Extract the (X, Y) coordinate from the center of the cell holding the provided text.  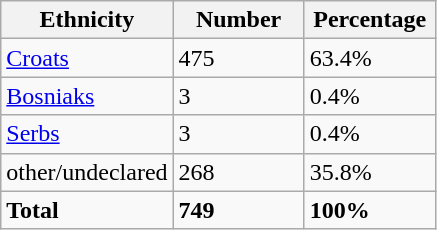
Number (238, 20)
Percentage (370, 20)
Bosniaks (87, 96)
749 (238, 210)
Croats (87, 58)
Ethnicity (87, 20)
475 (238, 58)
268 (238, 172)
100% (370, 210)
Serbs (87, 134)
63.4% (370, 58)
Total (87, 210)
35.8% (370, 172)
other/undeclared (87, 172)
